For the text-containing cell, return its midpoint in (x, y) coordinate format. 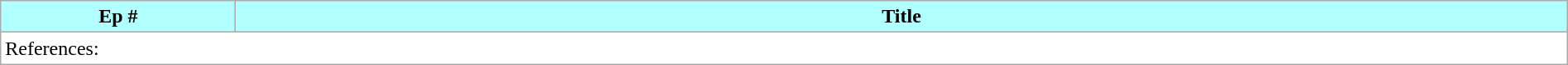
Title (901, 17)
Ep # (118, 17)
References: (784, 48)
